Output the [X, Y] coordinate of the center of the cell containing the given text.  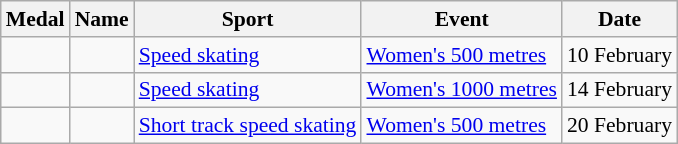
Medal [36, 19]
14 February [620, 90]
Event [462, 19]
20 February [620, 126]
Name [102, 19]
Date [620, 19]
10 February [620, 55]
Short track speed skating [248, 126]
Women's 1000 metres [462, 90]
Sport [248, 19]
